Scan for the cell matching the given text and deliver its [x, y] coordinate at center. 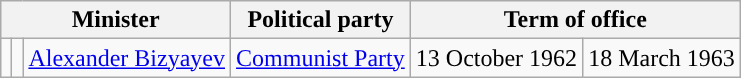
13 October 1962 [496, 58]
Term of office [575, 20]
Alexander Bizyayev [127, 58]
Minister [116, 20]
Political party [321, 20]
18 March 1963 [662, 58]
Communist Party [321, 58]
